Identify which cell holds the provided text, then report its [x, y] central coordinate. 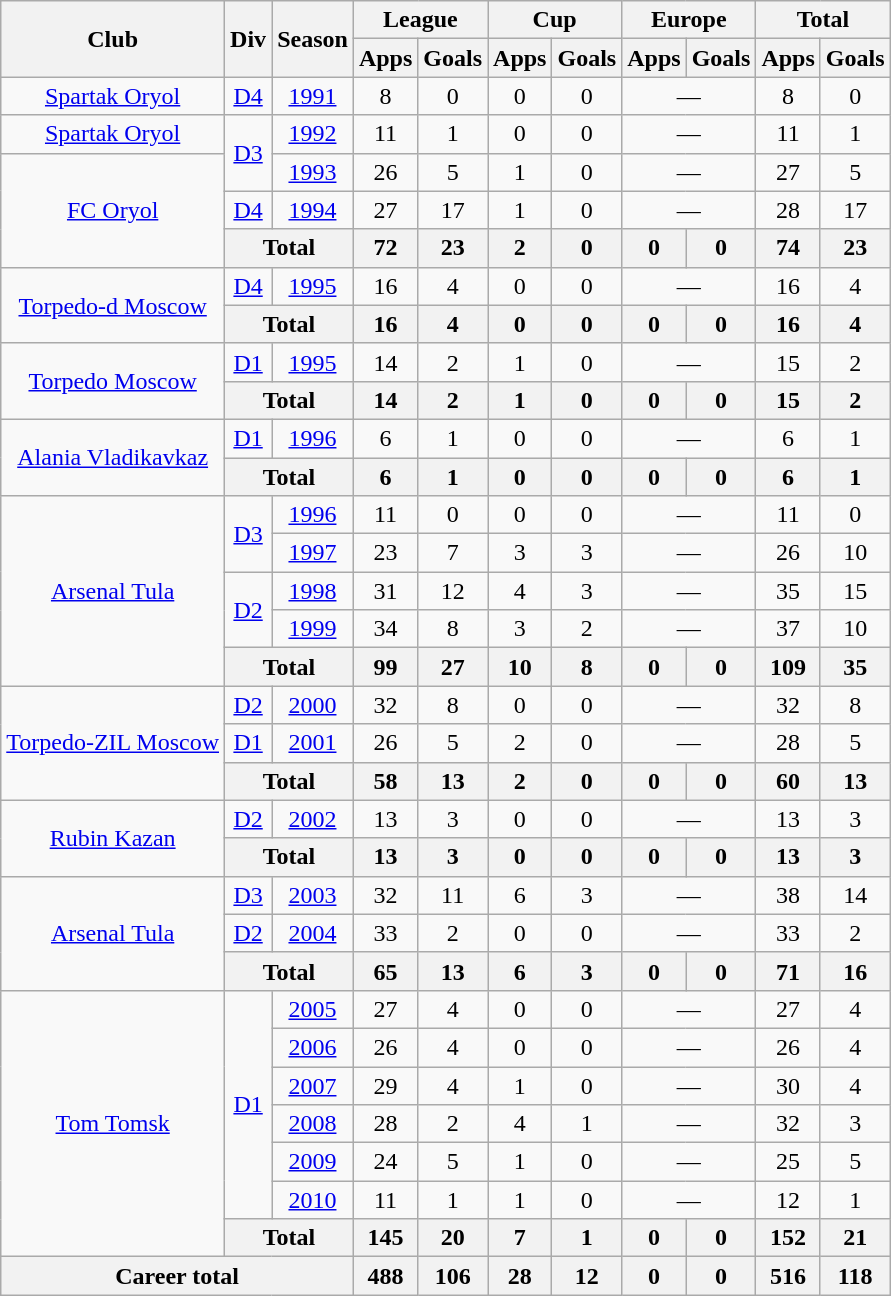
Rubin Kazan [113, 838]
29 [385, 1085]
1993 [313, 172]
72 [385, 248]
1991 [313, 96]
37 [788, 629]
21 [855, 1238]
Europe [689, 20]
488 [385, 1276]
2000 [313, 705]
65 [385, 971]
2009 [313, 1162]
Alania Vladikavkaz [113, 457]
74 [788, 248]
30 [788, 1085]
71 [788, 971]
2007 [313, 1085]
2002 [313, 819]
60 [788, 781]
Tom Tomsk [113, 1123]
2010 [313, 1200]
1994 [313, 210]
2006 [313, 1047]
FC Oryol [113, 210]
2003 [313, 895]
1998 [313, 591]
2005 [313, 1009]
Torpedo-ZIL Moscow [113, 743]
1992 [313, 134]
1999 [313, 629]
Cup [555, 20]
20 [453, 1238]
Career total [178, 1276]
118 [855, 1276]
38 [788, 895]
106 [453, 1276]
2004 [313, 933]
2008 [313, 1124]
League [420, 20]
2001 [313, 743]
152 [788, 1238]
25 [788, 1162]
Season [313, 39]
109 [788, 667]
Torpedo Moscow [113, 381]
Div [248, 39]
24 [385, 1162]
516 [788, 1276]
Club [113, 39]
34 [385, 629]
1997 [313, 553]
Torpedo-d Moscow [113, 305]
99 [385, 667]
145 [385, 1238]
31 [385, 591]
58 [385, 781]
